Search for the cell housing the specified text and yield its (X, Y) center coordinate. 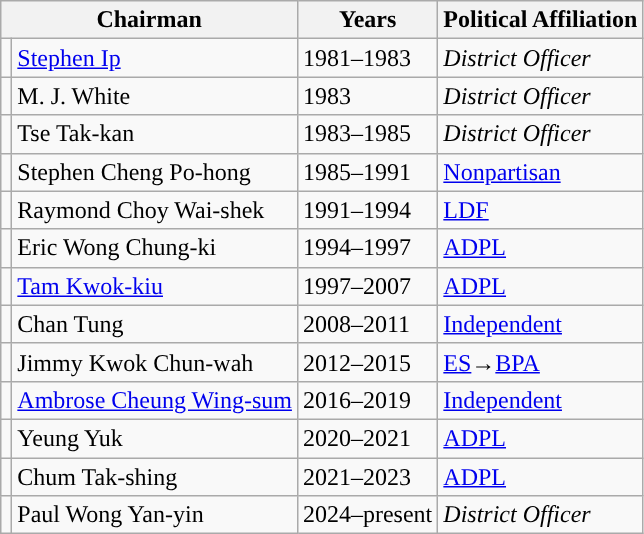
Paul Wong Yan-yin (155, 515)
Chum Tak-shing (155, 477)
1994–1997 (367, 248)
Jimmy Kwok Chun-wah (155, 362)
Years (367, 20)
Stephen Cheng Po-hong (155, 172)
2008–2011 (367, 324)
2021–2023 (367, 477)
Raymond Choy Wai-shek (155, 210)
1997–2007 (367, 286)
Nonpartisan (540, 172)
2012–2015 (367, 362)
Tse Tak-kan (155, 134)
1983 (367, 96)
2024–present (367, 515)
Chan Tung (155, 324)
1985–1991 (367, 172)
M. J. White (155, 96)
Stephen Ip (155, 58)
Yeung Yuk (155, 438)
Political Affiliation (540, 20)
2016–2019 (367, 400)
1983–1985 (367, 134)
Eric Wong Chung-ki (155, 248)
ES→BPA (540, 362)
Chairman (150, 20)
Ambrose Cheung Wing-sum (155, 400)
Tam Kwok-kiu (155, 286)
2020–2021 (367, 438)
1991–1994 (367, 210)
1981–1983 (367, 58)
LDF (540, 210)
